Locate the cell with the specified text and output its [X, Y] center coordinate. 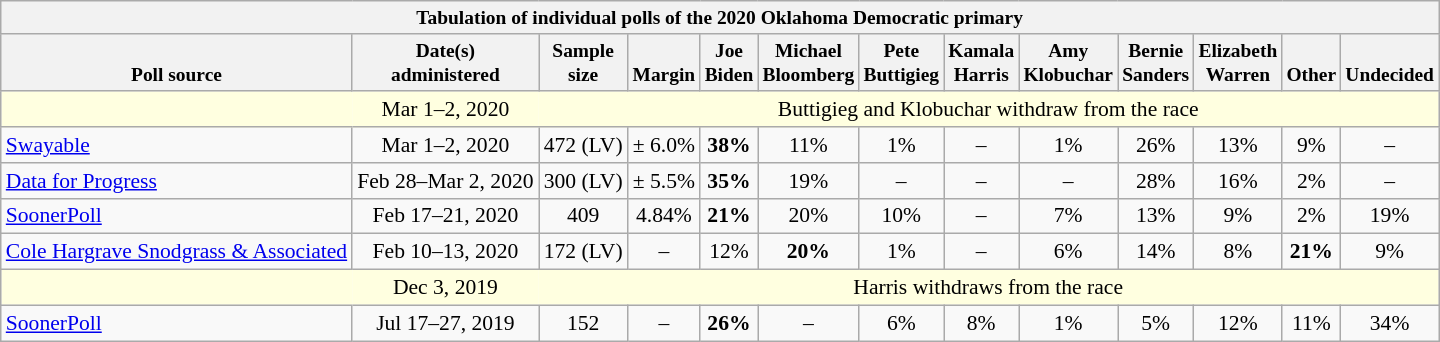
16% [1238, 181]
MichaelBloomberg [808, 62]
Buttigieg and Klobuchar withdraw from the race [989, 110]
Tabulation of individual polls of the 2020 Oklahoma Democratic primary [720, 18]
Data for Progress [176, 181]
10% [902, 216]
38% [729, 145]
28% [1156, 181]
BernieSanders [1156, 62]
JoeBiden [729, 62]
Harris withdraws from the race [989, 288]
Samplesize [584, 62]
34% [1390, 323]
409 [584, 216]
KamalaHarris [982, 62]
4.84% [664, 216]
AmyKlobuchar [1068, 62]
Swayable [176, 145]
472 (LV) [584, 145]
172 (LV) [584, 252]
± 6.0% [664, 145]
14% [1156, 252]
Poll source [176, 62]
PeteButtigieg [902, 62]
Margin [664, 62]
Cole Hargrave Snodgrass & Associated [176, 252]
5% [1156, 323]
152 [584, 323]
Dec 3, 2019 [445, 288]
7% [1068, 216]
Other [1312, 62]
35% [729, 181]
Feb 28–Mar 2, 2020 [445, 181]
Feb 10–13, 2020 [445, 252]
Feb 17–21, 2020 [445, 216]
Date(s)administered [445, 62]
± 5.5% [664, 181]
300 (LV) [584, 181]
ElizabethWarren [1238, 62]
Jul 17–27, 2019 [445, 323]
Undecided [1390, 62]
